Identify which cell holds the provided text, then report its (X, Y) central coordinate. 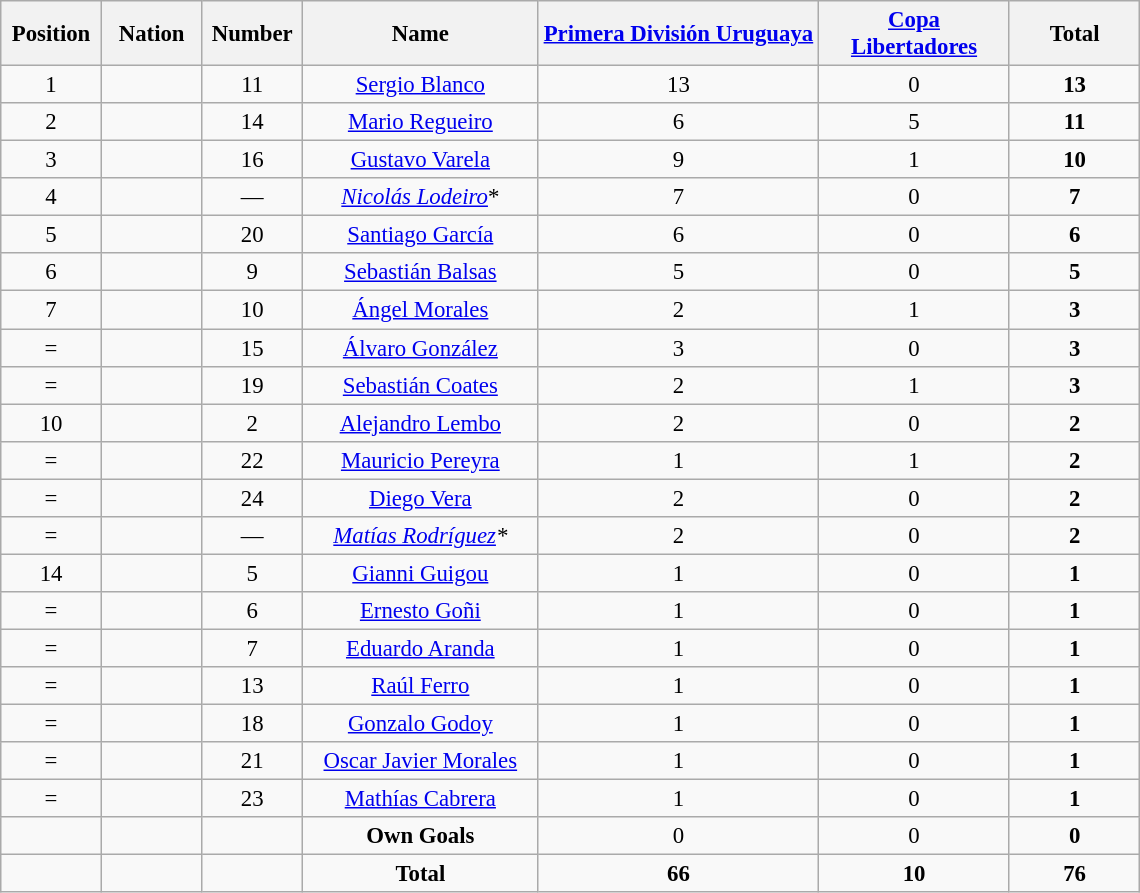
23 (252, 799)
Sebastián Coates (421, 385)
Raúl Ferro (421, 686)
Own Goals (421, 836)
Alejandro Lembo (421, 423)
Diego Vera (421, 498)
19 (252, 385)
20 (252, 235)
Ernesto Goñi (421, 611)
Primera División Uruguaya (678, 34)
Mario Regueiro (421, 122)
Nation (152, 34)
Number (252, 34)
Santiago García (421, 235)
24 (252, 498)
Eduardo Aranda (421, 648)
Sergio Blanco (421, 85)
21 (252, 761)
Álvaro González (421, 348)
Nicolás Lodeiro* (421, 197)
Mathías Cabrera (421, 799)
4 (52, 197)
Position (52, 34)
Mauricio Pereyra (421, 460)
Name (421, 34)
15 (252, 348)
Ángel Morales (421, 310)
22 (252, 460)
Gonzalo Godoy (421, 724)
Gianni Guigou (421, 573)
18 (252, 724)
Oscar Javier Morales (421, 761)
76 (1074, 874)
Sebastián Balsas (421, 273)
Matías Rodríguez* (421, 536)
Gustavo Varela (421, 160)
16 (252, 160)
Copa Libertadores (914, 34)
66 (678, 874)
